For the text-containing cell, return its midpoint in (X, Y) coordinate format. 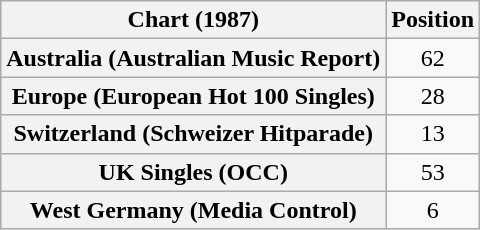
West Germany (Media Control) (194, 210)
62 (433, 58)
Position (433, 20)
28 (433, 96)
UK Singles (OCC) (194, 172)
Australia (Australian Music Report) (194, 58)
Europe (European Hot 100 Singles) (194, 96)
Chart (1987) (194, 20)
53 (433, 172)
6 (433, 210)
13 (433, 134)
Switzerland (Schweizer Hitparade) (194, 134)
